Find where the given text appears and provide that cell's center as (x, y) coordinate. 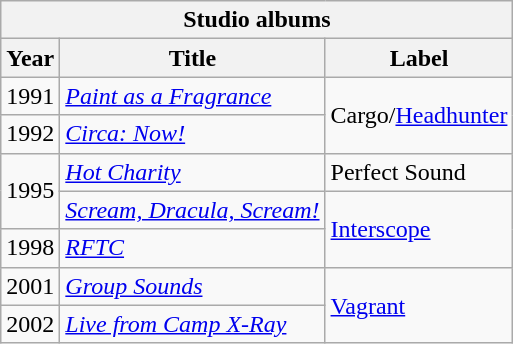
Title (192, 58)
Group Sounds (192, 286)
Paint as a Fragrance (192, 96)
2001 (30, 286)
2002 (30, 324)
Vagrant (419, 305)
Circa: Now! (192, 134)
Interscope (419, 229)
1995 (30, 191)
1991 (30, 96)
Live from Camp X-Ray (192, 324)
Year (30, 58)
Scream, Dracula, Scream! (192, 210)
Cargo/Headhunter (419, 115)
Perfect Sound (419, 172)
1992 (30, 134)
Label (419, 58)
Studio albums (257, 20)
RFTC (192, 248)
1998 (30, 248)
Hot Charity (192, 172)
